From the cell containing the given text, extract its center point as (x, y) coordinate. 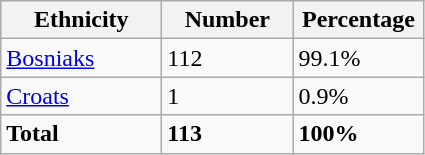
Percentage (358, 20)
112 (228, 58)
100% (358, 134)
99.1% (358, 58)
Total (82, 134)
113 (228, 134)
Croats (82, 96)
Number (228, 20)
Bosniaks (82, 58)
0.9% (358, 96)
1 (228, 96)
Ethnicity (82, 20)
